Locate the cell with the specified text and output its (X, Y) center coordinate. 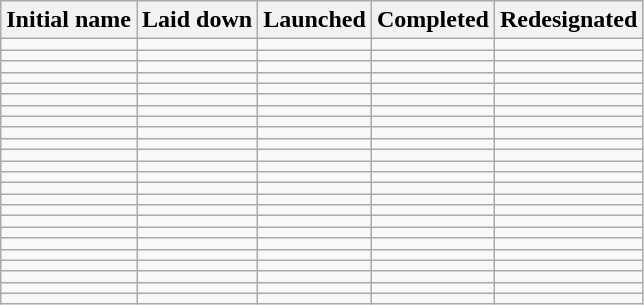
Launched (315, 20)
Laid down (196, 20)
Initial name (69, 20)
Completed (432, 20)
Redesignated (568, 20)
